Return the (x, y) coordinate for the center point of the cell that contains the specified text.  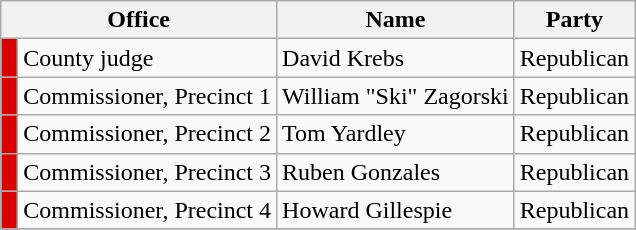
Commissioner, Precinct 4 (148, 210)
Party (574, 20)
Ruben Gonzales (396, 172)
Howard Gillespie (396, 210)
David Krebs (396, 58)
Office (139, 20)
Commissioner, Precinct 3 (148, 172)
Name (396, 20)
County judge (148, 58)
Commissioner, Precinct 2 (148, 134)
William "Ski" Zagorski (396, 96)
Commissioner, Precinct 1 (148, 96)
Tom Yardley (396, 134)
